Search for the cell housing the specified text and yield its [X, Y] center coordinate. 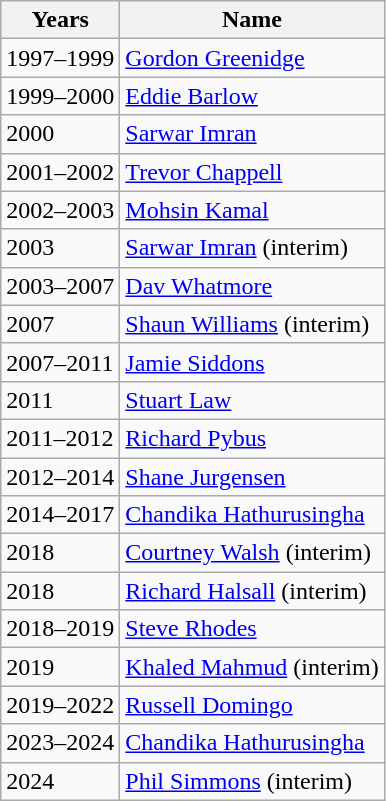
Sarwar Imran [252, 134]
2003 [60, 248]
2011–2012 [60, 438]
Eddie Barlow [252, 96]
Richard Halsall (interim) [252, 591]
2007 [60, 324]
2023–2024 [60, 743]
Steve Rhodes [252, 629]
Russell Domingo [252, 705]
2000 [60, 134]
Khaled Mahmud (interim) [252, 667]
Gordon Greenidge [252, 58]
2019 [60, 667]
2007–2011 [60, 362]
2014–2017 [60, 515]
Name [252, 20]
2024 [60, 781]
Shane Jurgensen [252, 477]
1997–1999 [60, 58]
Trevor Chappell [252, 172]
2011 [60, 400]
2001–2002 [60, 172]
Stuart Law [252, 400]
2018–2019 [60, 629]
Courtney Walsh (interim) [252, 553]
1999–2000 [60, 96]
Phil Simmons (interim) [252, 781]
Jamie Siddons [252, 362]
Richard Pybus [252, 438]
2003–2007 [60, 286]
Sarwar Imran (interim) [252, 248]
Years [60, 20]
Shaun Williams (interim) [252, 324]
2012–2014 [60, 477]
2019–2022 [60, 705]
Mohsin Kamal [252, 210]
2002–2003 [60, 210]
Dav Whatmore [252, 286]
